Scan for the cell matching the given text and deliver its [x, y] coordinate at center. 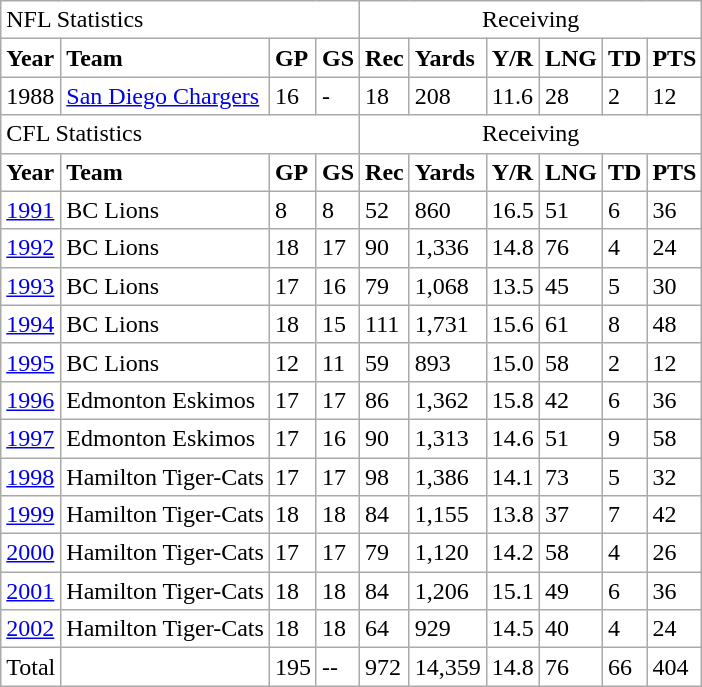
45 [570, 286]
-- [338, 667]
14.5 [512, 629]
1998 [31, 477]
14.1 [512, 477]
972 [385, 667]
893 [448, 362]
1,120 [448, 553]
7 [624, 515]
2001 [31, 591]
NFL Statistics [180, 20]
Total [31, 667]
1,336 [448, 248]
15 [338, 324]
37 [570, 515]
9 [624, 438]
86 [385, 400]
1,362 [448, 400]
14,359 [448, 667]
98 [385, 477]
1,386 [448, 477]
2002 [31, 629]
208 [448, 96]
111 [385, 324]
14.6 [512, 438]
13.5 [512, 286]
26 [674, 553]
404 [674, 667]
1993 [31, 286]
15.6 [512, 324]
11 [338, 362]
40 [570, 629]
1996 [31, 400]
195 [292, 667]
61 [570, 324]
52 [385, 210]
64 [385, 629]
66 [624, 667]
11.6 [512, 96]
1995 [31, 362]
1,731 [448, 324]
49 [570, 591]
13.8 [512, 515]
32 [674, 477]
1997 [31, 438]
2000 [31, 553]
15.0 [512, 362]
1991 [31, 210]
1,155 [448, 515]
28 [570, 96]
14.2 [512, 553]
15.1 [512, 591]
929 [448, 629]
15.8 [512, 400]
CFL Statistics [180, 134]
1,313 [448, 438]
1999 [31, 515]
59 [385, 362]
16.5 [512, 210]
860 [448, 210]
30 [674, 286]
1,206 [448, 591]
1994 [31, 324]
San Diego Chargers [166, 96]
- [338, 96]
48 [674, 324]
73 [570, 477]
1992 [31, 248]
1988 [31, 96]
1,068 [448, 286]
